Extract the (X, Y) coordinate from the center of the cell holding the provided text.  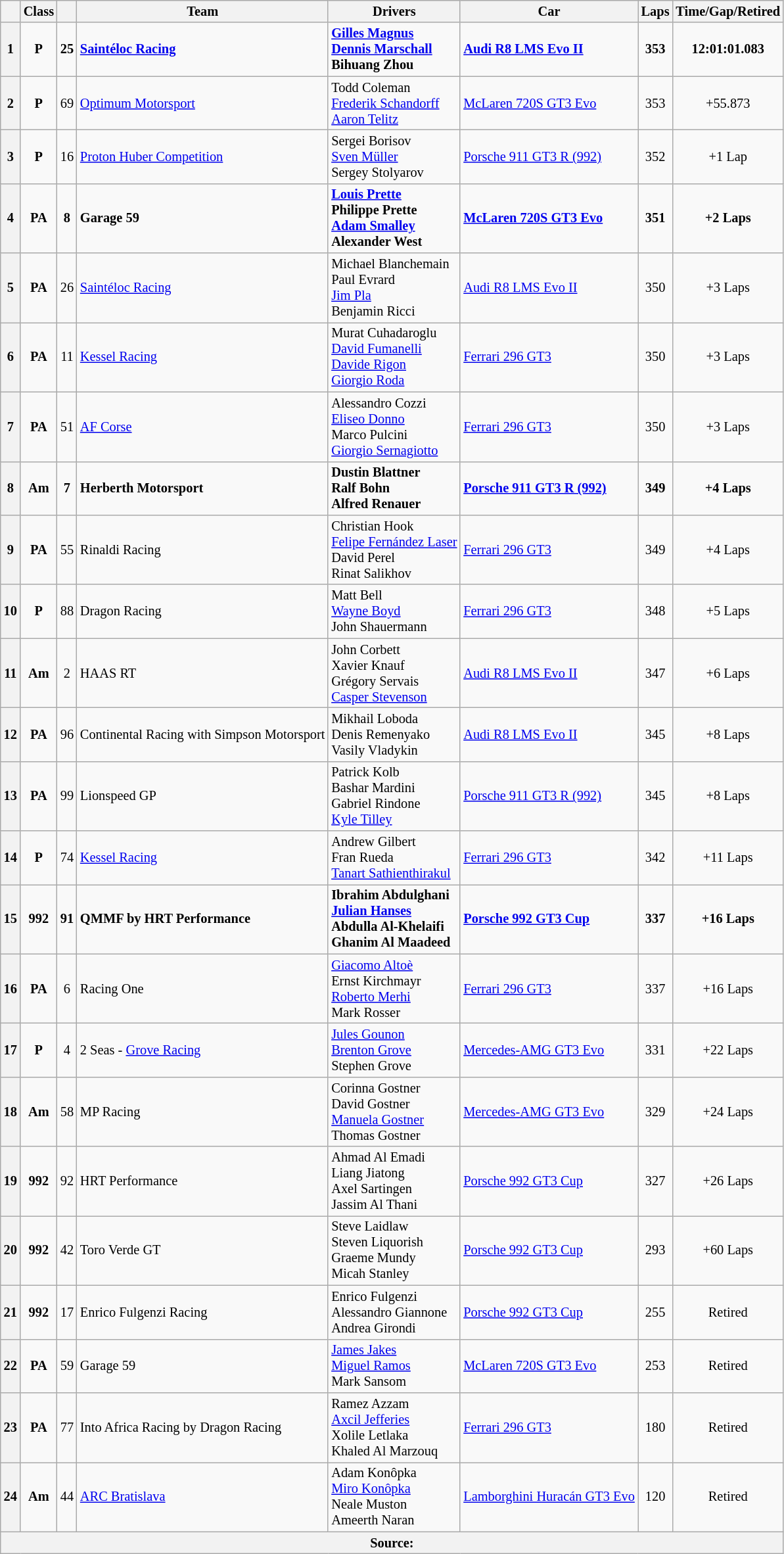
+60 Laps (728, 1250)
Racing One (202, 989)
10 (11, 611)
Andrew Gilbert Fran Rueda Tanart Sathienthirakul (394, 858)
Car (549, 11)
120 (656, 1497)
15 (11, 919)
Corinna Gostner David Gostner Manuela Gostner Thomas Gostner (394, 1112)
1 (11, 49)
23 (11, 1427)
Michael Blanchemain Paul Evrard Jim Pla Benjamin Ricci (394, 288)
331 (656, 1050)
HRT Performance (202, 1181)
342 (656, 858)
Louis Prette Philippe Prette Adam Smalley Alexander West (394, 218)
Dustin Blattner Ralf Bohn Alfred Renauer (394, 488)
Enrico Fulgenzi Alessandro Giannone Andrea Girondi (394, 1312)
Time/Gap/Retired (728, 11)
14 (11, 858)
Dragon Racing (202, 611)
18 (11, 1112)
John Corbett Xavier Knauf Grégory Servais Casper Stevenson (394, 673)
QMMF by HRT Performance (202, 919)
348 (656, 611)
Class (39, 11)
Enrico Fulgenzi Racing (202, 1312)
22 (11, 1366)
Proton Huber Competition (202, 156)
99 (67, 796)
Lionspeed GP (202, 796)
Gilles Magnus Dennis Marschall Bihuang Zhou (394, 49)
347 (656, 673)
74 (67, 858)
2 Seas - Grove Racing (202, 1050)
Christian Hook Felipe Fernández Laser David Perel Rinat Salikhov (394, 550)
+1 Lap (728, 156)
Team (202, 11)
25 (67, 49)
Continental Racing with Simpson Motorsport (202, 734)
21 (11, 1312)
Adam Konôpka Miro Konôpka Neale Muston Ameerth Naran (394, 1497)
77 (67, 1427)
+11 Laps (728, 858)
59 (67, 1366)
Giacomo Altoè Ernst Kirchmayr Roberto Merhi Mark Rosser (394, 989)
MP Racing (202, 1112)
+22 Laps (728, 1050)
Toro Verde GT (202, 1250)
+2 Laps (728, 218)
351 (656, 218)
Todd Coleman Frederik Schandorff Aaron Telitz (394, 103)
255 (656, 1312)
92 (67, 1181)
253 (656, 1366)
9 (11, 550)
180 (656, 1427)
12:01:01.083 (728, 49)
Into Africa Racing by Dragon Racing (202, 1427)
Patrick Kolb Bashar Mardini Gabriel Rindone Kyle Tilley (394, 796)
26 (67, 288)
Laps (656, 11)
+55.873 (728, 103)
AF Corse (202, 427)
24 (11, 1497)
88 (67, 611)
12 (11, 734)
+5 Laps (728, 611)
327 (656, 1181)
44 (67, 1497)
+24 Laps (728, 1112)
Lamborghini Huracán GT3 Evo (549, 1497)
Jules Gounon Brenton Grove Stephen Grove (394, 1050)
5 (11, 288)
Herberth Motorsport (202, 488)
Murat Cuhadaroglu David Fumanelli Davide Rigon Giorgio Roda (394, 357)
Sergei Borisov Sven Müller Sergey Stolyarov (394, 156)
55 (67, 550)
352 (656, 156)
51 (67, 427)
+6 Laps (728, 673)
Ahmad Al Emadi Liang Jiatong Axel Sartingen Jassim Al Thani (394, 1181)
Drivers (394, 11)
Ibrahim Abdulghani Julian Hanses Abdulla Al-Khelaifi Ghanim Al Maadeed (394, 919)
Mikhail Loboda Denis Remenyako Vasily Vladykin (394, 734)
329 (656, 1112)
ARC Bratislava (202, 1497)
69 (67, 103)
Rinaldi Racing (202, 550)
3 (11, 156)
13 (11, 796)
58 (67, 1112)
James Jakes Miguel Ramos Mark Sansom (394, 1366)
293 (656, 1250)
20 (11, 1250)
Ramez Azzam Axcil Jefferies Xolile Letlaka Khaled Al Marzouq (394, 1427)
96 (67, 734)
Steve Laidlaw Steven Liquorish Graeme Mundy Micah Stanley (394, 1250)
Optimum Motorsport (202, 103)
HAAS RT (202, 673)
91 (67, 919)
19 (11, 1181)
+26 Laps (728, 1181)
42 (67, 1250)
Alessandro Cozzi Eliseo Donno Marco Pulcini Giorgio Sernagiotto (394, 427)
Matt Bell Wayne Boyd John Shauermann (394, 611)
Source: (392, 1543)
